Determine the (X, Y) coordinate at the center of the cell enclosing the given text.  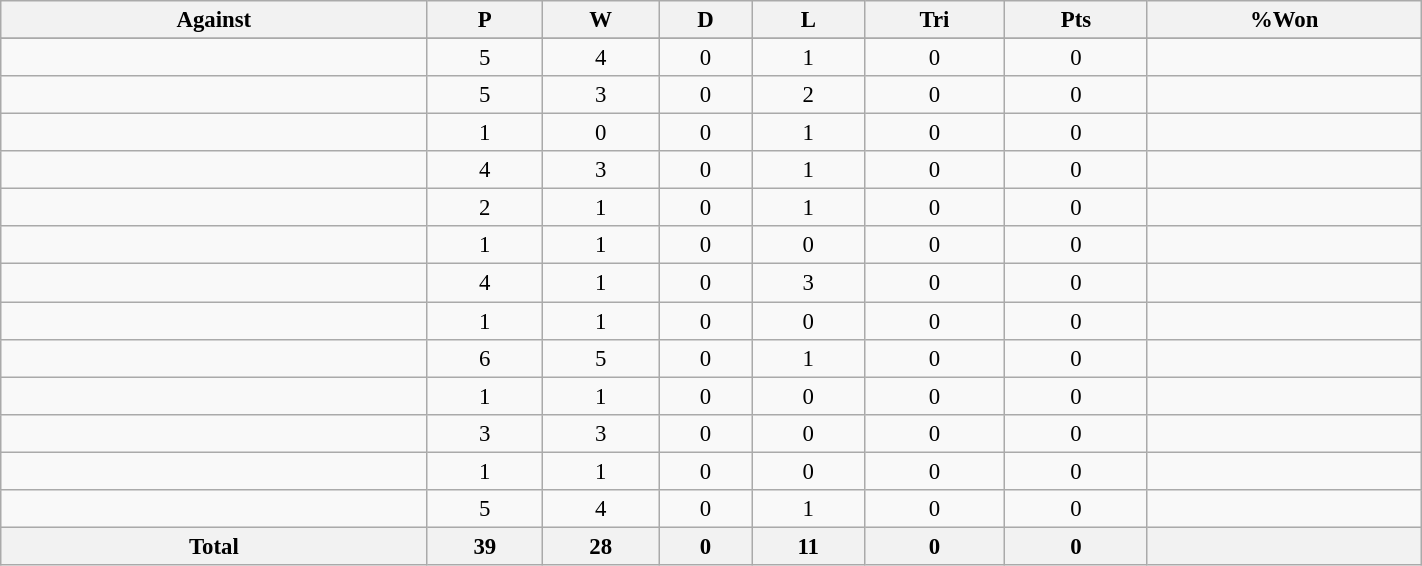
D (706, 20)
Tri (934, 20)
6 (485, 358)
P (485, 20)
Pts (1076, 20)
11 (808, 546)
Total (214, 546)
28 (601, 546)
L (808, 20)
%Won (1284, 20)
W (601, 20)
Against (214, 20)
39 (485, 546)
